Identify which cell holds the provided text, then report its [x, y] central coordinate. 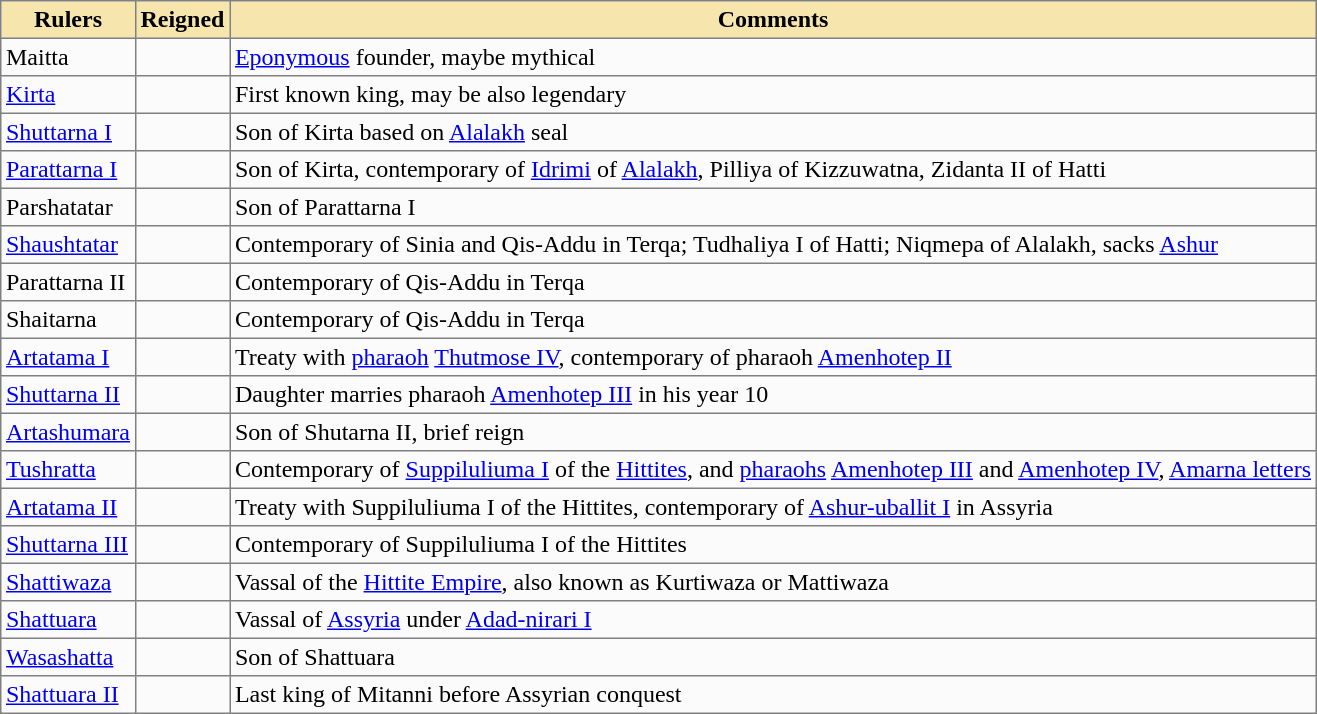
Shattuara [68, 620]
Son of Parattarna I [774, 207]
Comments [774, 20]
Parattarna II [68, 282]
Shattuara II [68, 695]
Daughter marries pharaoh Amenhotep III in his year 10 [774, 395]
Contemporary of Sinia and Qis-Addu in Terqa; Tudhaliya I of Hatti; Niqmepa of Alalakh, sacks Ashur [774, 245]
Shattiwaza [68, 582]
Shaushtatar [68, 245]
Contemporary of Suppiluliuma I of the Hittites, and pharaohs Amenhotep III and Amenhotep IV, Amarna letters [774, 470]
Treaty with Suppiluliuma I of the Hittites, contemporary of Ashur-uballit I in Assyria [774, 507]
Shuttarna II [68, 395]
Artatama II [68, 507]
Last king of Mitanni before Assyrian conquest [774, 695]
Son of Shutarna II, brief reign [774, 432]
Vassal of the Hittite Empire, also known as Kurtiwaza or Mattiwaza [774, 582]
Maitta [68, 57]
Son of Shattuara [774, 657]
Kirta [68, 95]
Artatama I [68, 357]
Treaty with pharaoh Thutmose IV, contemporary of pharaoh Amenhotep II [774, 357]
Rulers [68, 20]
Shuttarna I [68, 132]
Parattarna I [68, 170]
Shaitarna [68, 320]
Parshatatar [68, 207]
Eponymous founder, maybe mythical [774, 57]
Tushratta [68, 470]
Wasashatta [68, 657]
Son of Kirta based on Alalakh seal [774, 132]
First known king, may be also legendary [774, 95]
Shuttarna III [68, 545]
Vassal of Assyria under Adad-nirari I [774, 620]
Artashumara [68, 432]
Reigned [182, 20]
Contemporary of Suppiluliuma I of the Hittites [774, 545]
Son of Kirta, contemporary of Idrimi of Alalakh, Pilliya of Kizzuwatna, Zidanta II of Hatti [774, 170]
